Provide the (X, Y) coordinate of the cell's center where the given text is located.  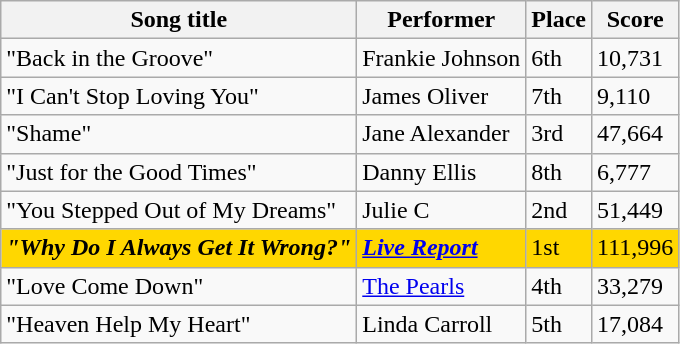
"You Stepped Out of My Dreams" (179, 210)
"Love Come Down" (179, 286)
6th (559, 58)
51,449 (634, 210)
Song title (179, 20)
"Back in the Groove" (179, 58)
Julie C (442, 210)
Live Report (442, 248)
3rd (559, 134)
17,084 (634, 324)
2nd (559, 210)
"Why Do I Always Get It Wrong?" (179, 248)
6,777 (634, 172)
Frankie Johnson (442, 58)
Score (634, 20)
"I Can't Stop Loving You" (179, 96)
111,996 (634, 248)
The Pearls (442, 286)
Place (559, 20)
5th (559, 324)
4th (559, 286)
James Oliver (442, 96)
9,110 (634, 96)
1st (559, 248)
Jane Alexander (442, 134)
10,731 (634, 58)
"Shame" (179, 134)
8th (559, 172)
Performer (442, 20)
Linda Carroll (442, 324)
33,279 (634, 286)
Danny Ellis (442, 172)
47,664 (634, 134)
7th (559, 96)
"Just for the Good Times" (179, 172)
"Heaven Help My Heart" (179, 324)
